Provide the [X, Y] coordinate of the cell's center where the given text is located.  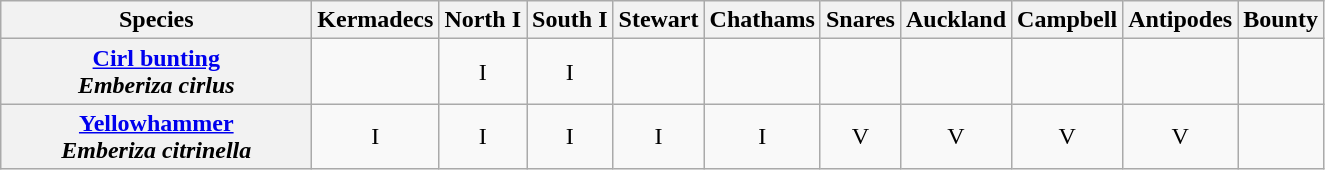
North I [483, 20]
Kermadecs [376, 20]
Cirl buntingEmberiza cirlus [156, 72]
Chathams [762, 20]
Antipodes [1180, 20]
Campbell [1068, 20]
Snares [860, 20]
Bounty [1281, 20]
Stewart [658, 20]
Auckland [956, 20]
South I [570, 20]
Species [156, 20]
YellowhammerEmberiza citrinella [156, 136]
